Extract the (x, y) coordinate from the center of the cell holding the provided text.  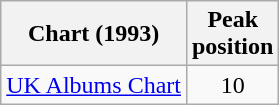
Peakposition (232, 34)
10 (232, 85)
Chart (1993) (94, 34)
UK Albums Chart (94, 85)
